Search for the cell housing the specified text and yield its [x, y] center coordinate. 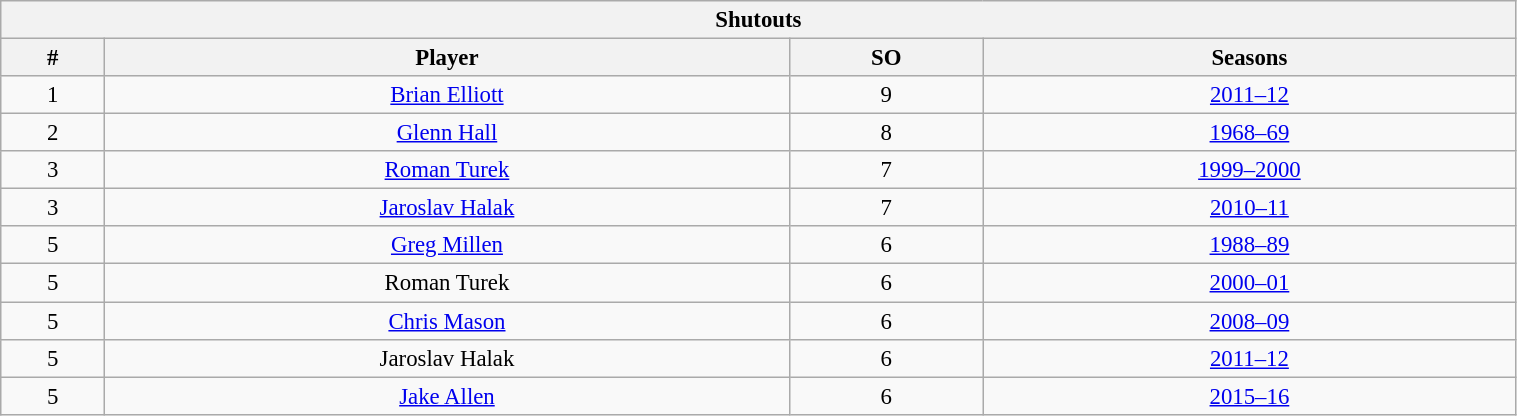
2010–11 [1250, 208]
Jake Allen [446, 396]
Chris Mason [446, 321]
Player [446, 58]
1968–69 [1250, 133]
2008–09 [1250, 321]
2000–01 [1250, 283]
Shutouts [758, 20]
8 [886, 133]
Seasons [1250, 58]
1988–89 [1250, 245]
2 [53, 133]
Glenn Hall [446, 133]
# [53, 58]
1 [53, 95]
2015–16 [1250, 396]
1999–2000 [1250, 170]
SO [886, 58]
Greg Millen [446, 245]
9 [886, 95]
Brian Elliott [446, 95]
